Return (X, Y) of the center of cell containing provided text 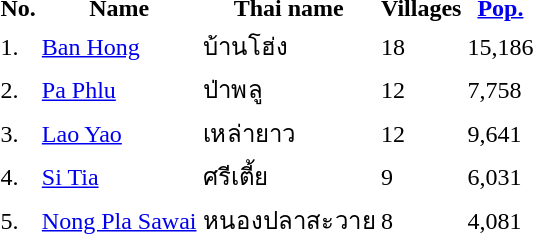
ศรีเตี้ย (289, 176)
18 (422, 46)
Pa Phlu (119, 90)
Lao Yao (119, 133)
เหล่ายาว (289, 133)
ป่าพลู (289, 90)
Si Tia (119, 176)
Ban Hong (119, 46)
บ้านโฮ่ง (289, 46)
9 (422, 176)
